Return (x, y) of the center of cell containing provided text 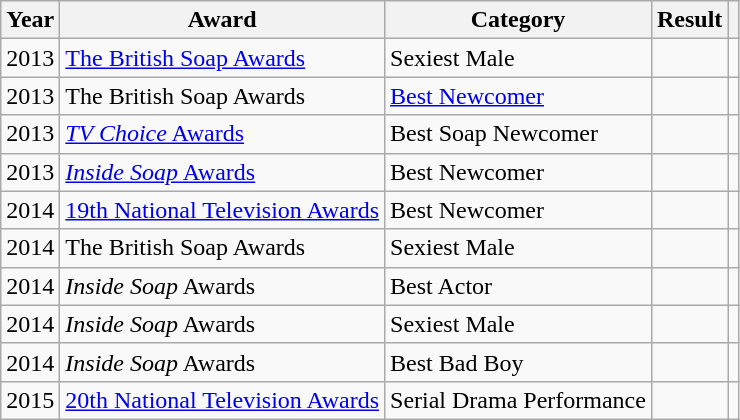
Result (689, 20)
Best Actor (518, 286)
Award (222, 20)
Best Bad Boy (518, 362)
19th National Television Awards (222, 210)
Category (518, 20)
TV Choice Awards (222, 134)
2015 (30, 400)
Year (30, 20)
20th National Television Awards (222, 400)
Best Soap Newcomer (518, 134)
Serial Drama Performance (518, 400)
